Provide the [x, y] coordinate of the cell's center where the given text is located.  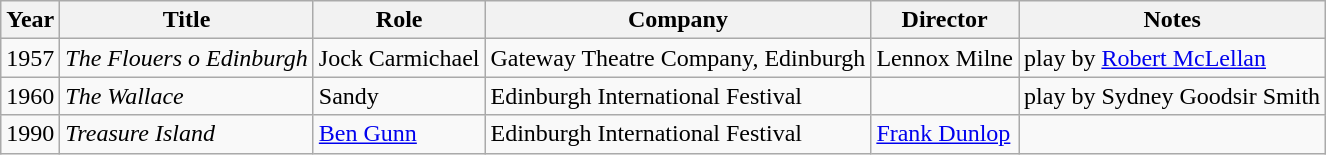
Lennox Milne [945, 58]
Notes [1172, 20]
Company [678, 20]
Role [399, 20]
Title [187, 20]
1990 [30, 134]
1960 [30, 96]
Treasure Island [187, 134]
Sandy [399, 96]
Jock Carmichael [399, 58]
Year [30, 20]
Ben Gunn [399, 134]
play by Sydney Goodsir Smith [1172, 96]
The Flouers o Edinburgh [187, 58]
Frank Dunlop [945, 134]
1957 [30, 58]
play by Robert McLellan [1172, 58]
Director [945, 20]
Gateway Theatre Company, Edinburgh [678, 58]
The Wallace [187, 96]
